Capture the cell that displays the provided text and extract its (x, y) central coordinate. 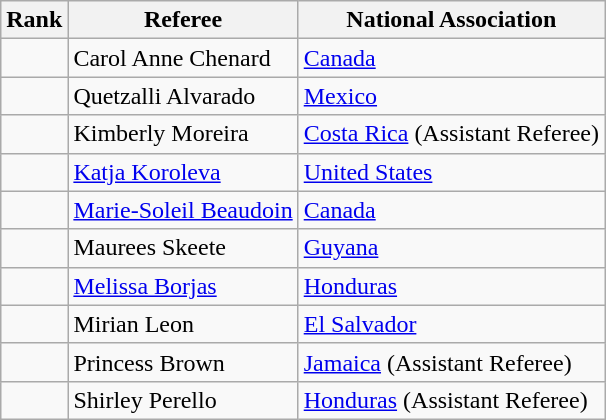
Rank (34, 20)
Referee (183, 20)
Carol Anne Chenard (183, 58)
Princess Brown (183, 362)
Jamaica (Assistant Referee) (451, 362)
Quetzalli Alvarado (183, 96)
Honduras (451, 286)
Honduras (Assistant Referee) (451, 400)
El Salvador (451, 324)
Katja Koroleva (183, 172)
United States (451, 172)
Kimberly Moreira (183, 134)
Marie-Soleil Beaudoin (183, 210)
Mexico (451, 96)
National Association (451, 20)
Melissa Borjas (183, 286)
Mirian Leon (183, 324)
Costa Rica (Assistant Referee) (451, 134)
Maurees Skeete (183, 248)
Guyana (451, 248)
Shirley Perello (183, 400)
